Find where the given text appears and provide that cell's center as (X, Y) coordinate. 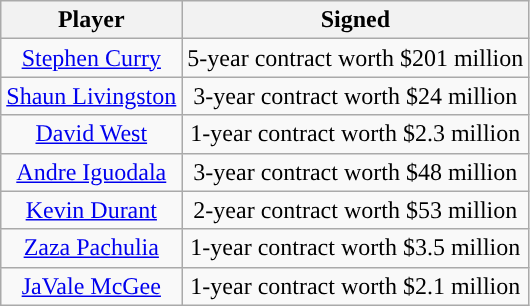
Zaza Pachulia (92, 248)
Shaun Livingston (92, 96)
Signed (356, 20)
JaVale McGee (92, 286)
1-year contract worth $2.3 million (356, 134)
Andre Iguodala (92, 172)
1-year contract worth $3.5 million (356, 248)
Stephen Curry (92, 58)
David West (92, 134)
Player (92, 20)
3-year contract worth $24 million (356, 96)
1-year contract worth $2.1 million (356, 286)
Kevin Durant (92, 210)
3-year contract worth $48 million (356, 172)
2-year contract worth $53 million (356, 210)
5-year contract worth $201 million (356, 58)
